Return the (x, y) coordinate for the center point of the cell that contains the specified text.  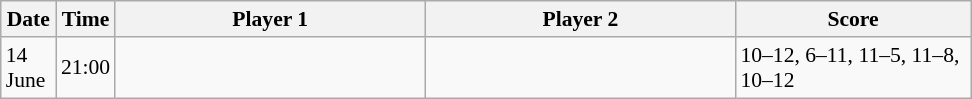
Date (28, 19)
Score (852, 19)
Time (86, 19)
Player 2 (580, 19)
Player 1 (270, 19)
21:00 (86, 68)
14 June (28, 68)
10–12, 6–11, 11–5, 11–8, 10–12 (852, 68)
